Return [X, Y] of the center of cell containing provided text 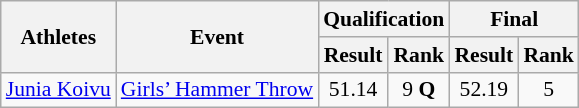
Girls’ Hammer Throw [217, 90]
Final [514, 19]
51.14 [353, 90]
52.19 [484, 90]
Junia Koivu [58, 90]
5 [548, 90]
9 Q [418, 90]
Athletes [58, 36]
Qualification [384, 19]
Event [217, 36]
